Return [X, Y] of the center of cell containing provided text 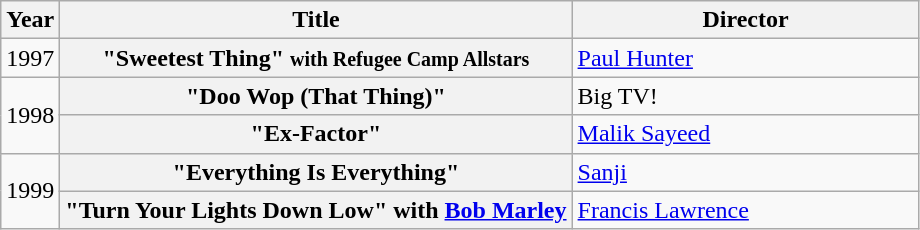
Francis Lawrence [746, 210]
"Sweetest Thing" with Refugee Camp Allstars [316, 58]
Year [30, 20]
Malik Sayeed [746, 134]
Paul Hunter [746, 58]
Big TV! [746, 96]
Director [746, 20]
1999 [30, 191]
1998 [30, 115]
Title [316, 20]
1997 [30, 58]
"Everything Is Everything" [316, 172]
"Doo Wop (That Thing)" [316, 96]
"Turn Your Lights Down Low" with Bob Marley [316, 210]
Sanji [746, 172]
"Ex-Factor" [316, 134]
